Capture the cell that displays the provided text and extract its [x, y] central coordinate. 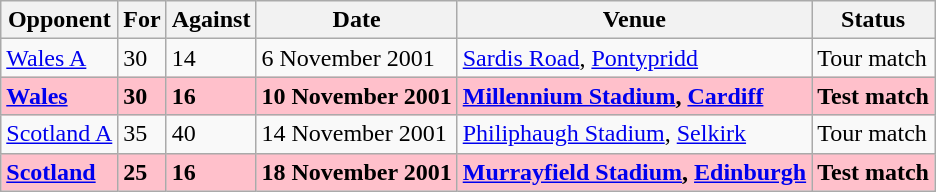
Status [874, 20]
14 November 2001 [356, 134]
Millennium Stadium, Cardiff [634, 96]
Against [211, 20]
18 November 2001 [356, 172]
Wales A [60, 58]
35 [142, 134]
25 [142, 172]
Murrayfield Stadium, Edinburgh [634, 172]
Scotland [60, 172]
Wales [60, 96]
Date [356, 20]
For [142, 20]
Philiphaugh Stadium, Selkirk [634, 134]
Scotland A [60, 134]
14 [211, 58]
40 [211, 134]
Venue [634, 20]
Sardis Road, Pontypridd [634, 58]
6 November 2001 [356, 58]
10 November 2001 [356, 96]
Opponent [60, 20]
